Search for the cell housing the specified text and yield its [X, Y] center coordinate. 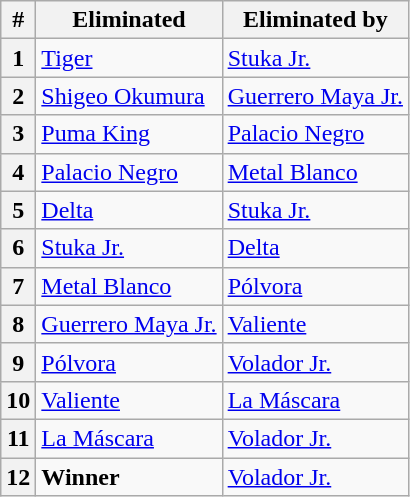
# [18, 20]
Eliminated [129, 20]
Winner [129, 477]
4 [18, 172]
2 [18, 96]
1 [18, 58]
Puma King [129, 134]
5 [18, 210]
Eliminated by [315, 20]
Tiger [129, 58]
12 [18, 477]
Shigeo Okumura [129, 96]
8 [18, 324]
3 [18, 134]
11 [18, 438]
9 [18, 362]
10 [18, 400]
6 [18, 248]
7 [18, 286]
